Identify which cell holds the provided text, then report its (X, Y) central coordinate. 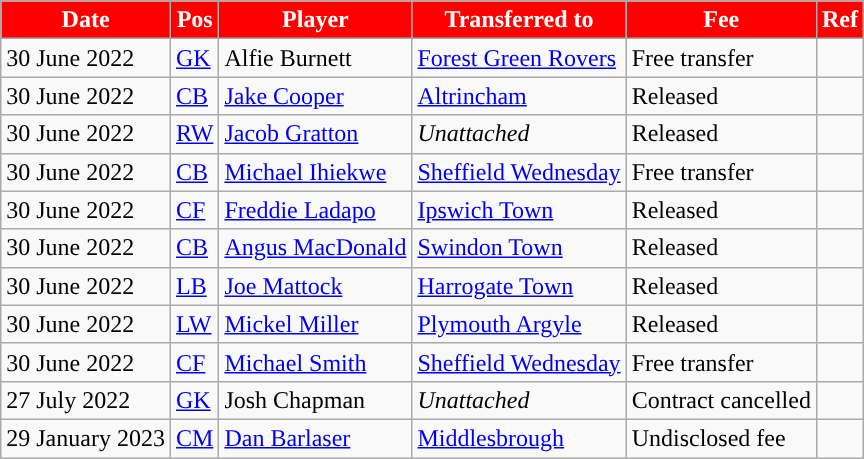
Michael Ihiekwe (316, 172)
LW (194, 324)
Player (316, 20)
Josh Chapman (316, 400)
Alfie Burnett (316, 58)
Freddie Ladapo (316, 210)
Angus MacDonald (316, 248)
CM (194, 438)
27 July 2022 (86, 400)
Michael Smith (316, 362)
Fee (721, 20)
Swindon Town (519, 248)
Pos (194, 20)
Jacob Gratton (316, 134)
Dan Barlaser (316, 438)
Forest Green Rovers (519, 58)
Jake Cooper (316, 96)
Ipswich Town (519, 210)
29 January 2023 (86, 438)
Ref (840, 20)
Plymouth Argyle (519, 324)
RW (194, 134)
Middlesbrough (519, 438)
Contract cancelled (721, 400)
Transferred to (519, 20)
Altrincham (519, 96)
LB (194, 286)
Joe Mattock (316, 286)
Mickel Miller (316, 324)
Date (86, 20)
Undisclosed fee (721, 438)
Harrogate Town (519, 286)
